Locate the cell with the specified text and output its (X, Y) center coordinate. 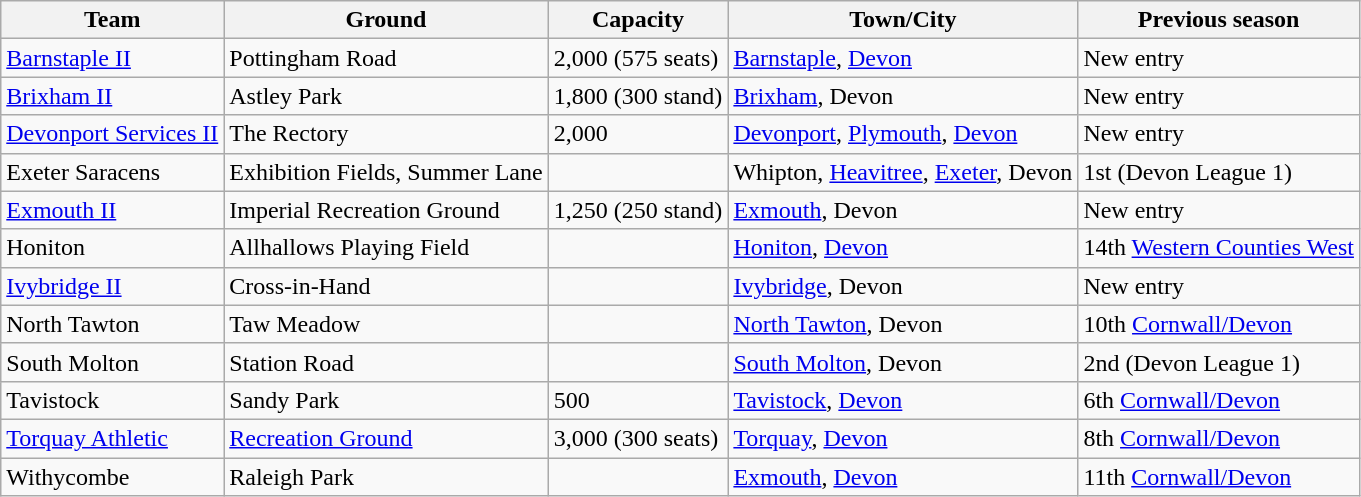
Raleigh Park (386, 477)
North Tawton (112, 324)
Tavistock (112, 400)
Town/City (903, 20)
6th Cornwall/Devon (1219, 400)
North Tawton, Devon (903, 324)
10th Cornwall/Devon (1219, 324)
Imperial Recreation Ground (386, 210)
Brixham, Devon (903, 96)
8th Cornwall/Devon (1219, 438)
Pottingham Road (386, 58)
2,000 (575 seats) (638, 58)
Devonport Services II (112, 134)
Brixham II (112, 96)
Cross-in-Hand (386, 286)
Sandy Park (386, 400)
Exmouth II (112, 210)
Astley Park (386, 96)
Taw Meadow (386, 324)
South Molton, Devon (903, 362)
1,800 (300 stand) (638, 96)
Ground (386, 20)
Torquay Athletic (112, 438)
500 (638, 400)
Ivybridge, Devon (903, 286)
Team (112, 20)
Torquay, Devon (903, 438)
Capacity (638, 20)
Recreation Ground (386, 438)
Honiton, Devon (903, 248)
1st (Devon League 1) (1219, 172)
Exhibition Fields, Summer Lane (386, 172)
1,250 (250 stand) (638, 210)
Withycombe (112, 477)
14th Western Counties West (1219, 248)
Station Road (386, 362)
Ivybridge II (112, 286)
Exeter Saracens (112, 172)
Barnstaple, Devon (903, 58)
11th Cornwall/Devon (1219, 477)
The Rectory (386, 134)
Previous season (1219, 20)
Devonport, Plymouth, Devon (903, 134)
South Molton (112, 362)
Whipton, Heavitree, Exeter, Devon (903, 172)
2nd (Devon League 1) (1219, 362)
Barnstaple II (112, 58)
Tavistock, Devon (903, 400)
3,000 (300 seats) (638, 438)
2,000 (638, 134)
Allhallows Playing Field (386, 248)
Honiton (112, 248)
